Capture the cell that displays the provided text and extract its [x, y] central coordinate. 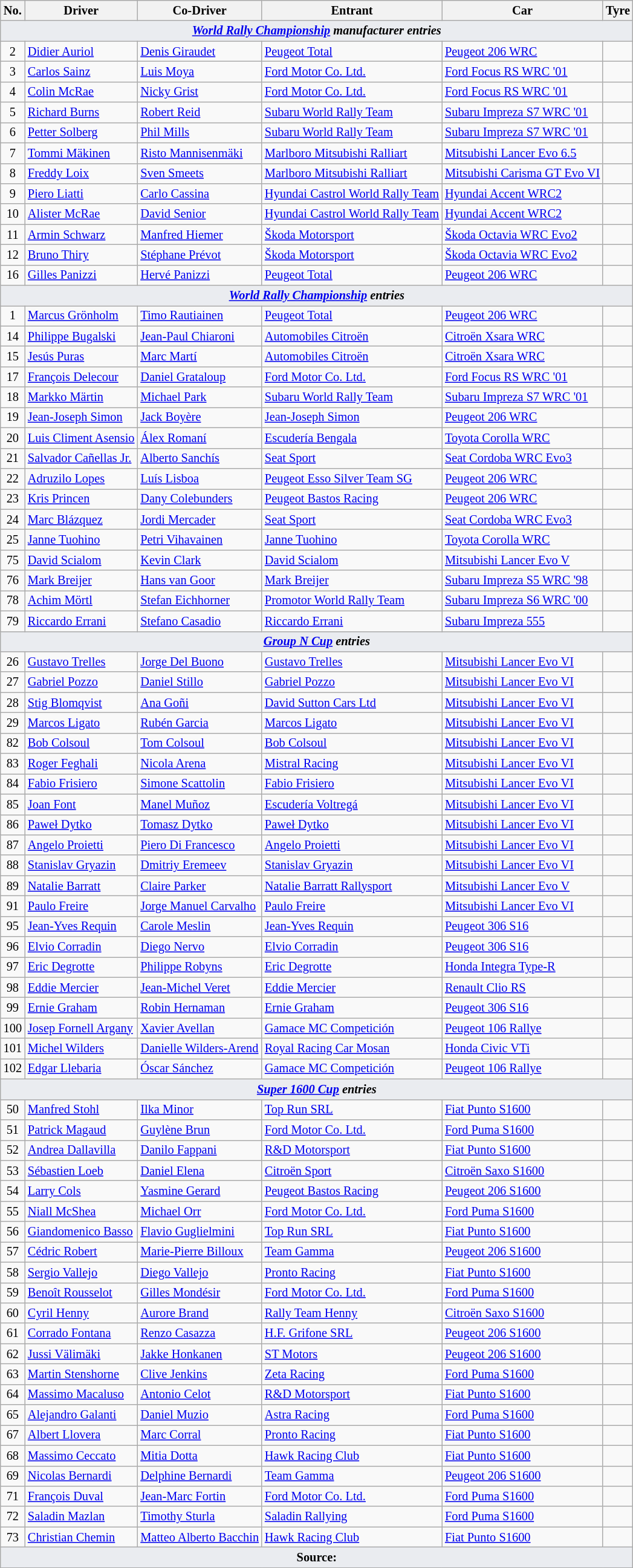
Jesús Puras [81, 356]
Nicky Grist [200, 92]
Jean-Paul Chiaroni [200, 336]
Astra Racing [352, 1415]
100 [13, 1028]
Massimo Macaluso [81, 1394]
63 [13, 1374]
75 [13, 560]
Roger Feghali [81, 764]
Escudería Bengala [352, 438]
57 [13, 1252]
Renzo Casazza [200, 1333]
Andrea Dallavilla [81, 1150]
Alejandro Galanti [81, 1415]
World Rally Championship manufacturer entries [317, 31]
98 [13, 987]
Jakke Honkanen [200, 1354]
26 [13, 662]
Stig Blomqvist [81, 703]
Óscar Sánchez [200, 1069]
17 [13, 377]
François Delecour [81, 377]
12 [13, 255]
Alister McRae [81, 214]
20 [13, 438]
Flavio Guglielmini [200, 1232]
Jean-Michel Veret [200, 987]
84 [13, 784]
91 [13, 906]
Tommi Mäkinen [81, 153]
Group N Cup entries [317, 642]
102 [13, 1069]
Driver [81, 10]
58 [13, 1272]
David Sutton Cars Ltd [352, 703]
28 [13, 703]
56 [13, 1232]
Markko Märtin [81, 397]
Petter Solberg [81, 132]
Natalie Barratt [81, 886]
Super 1600 Cup entries [317, 1089]
Carole Meslin [200, 926]
Timo Rautiainen [200, 316]
Hervé Panizzi [200, 275]
World Rally Championship entries [317, 296]
Jean-Marc Fortin [200, 1496]
22 [13, 478]
Daniel Stillo [200, 682]
25 [13, 539]
Philippe Bugalski [81, 336]
François Duval [81, 1496]
Mitia Dotta [200, 1456]
4 [13, 92]
65 [13, 1415]
10 [13, 214]
11 [13, 235]
Car [522, 10]
72 [13, 1517]
Cédric Robert [81, 1252]
Daniel Elena [200, 1171]
Jack Boyère [200, 417]
55 [13, 1211]
Risto Mannisenmäki [200, 153]
H.F. Grifone SRL [352, 1333]
Antonio Celot [200, 1394]
86 [13, 825]
Citroën Sport [352, 1171]
Daniel Muzio [200, 1415]
Zeta Racing [352, 1374]
Josep Fornell Argany [81, 1028]
Subaru Impreza 555 [522, 621]
Manfred Stohl [81, 1110]
59 [13, 1293]
82 [13, 743]
Marc Martí [200, 356]
Philippe Robyns [200, 967]
67 [13, 1435]
53 [13, 1171]
Tom Colsoul [200, 743]
Daniel Grataloup [200, 377]
62 [13, 1354]
Stéphane Prévot [200, 255]
71 [13, 1496]
Marie-Pierre Billoux [200, 1252]
Marc Blázquez [81, 519]
Entrant [352, 10]
Alberto Sanchís [200, 458]
16 [13, 275]
Jorge Manuel Carvalho [200, 906]
Hans van Goor [200, 581]
Patrick Magaud [81, 1130]
7 [13, 153]
87 [13, 845]
19 [13, 417]
Robert Reid [200, 112]
68 [13, 1456]
Stefano Casadio [200, 621]
Sébastien Loeb [81, 1171]
Petri Vihavainen [200, 539]
Simone Scattolin [200, 784]
64 [13, 1394]
Nicolas Bernardi [81, 1476]
Michael Orr [200, 1211]
Gilles Panizzi [81, 275]
50 [13, 1110]
73 [13, 1537]
Phil Mills [200, 132]
Natalie Barratt Rallysport [352, 886]
Carlos Sainz [81, 71]
Giandomenico Basso [81, 1232]
101 [13, 1049]
Carlo Cassina [200, 194]
Timothy Sturla [200, 1517]
David Senior [200, 214]
97 [13, 967]
Escudería Voltregá [352, 804]
Armin Schwarz [81, 235]
Dany Colebunders [200, 499]
51 [13, 1130]
21 [13, 458]
Martin Stenshorne [81, 1374]
Larry Cols [81, 1191]
Piero Di Francesco [200, 845]
Renault Clio RS [522, 987]
Manfred Hiemer [200, 235]
Nicola Arena [200, 764]
Sven Smeets [200, 174]
Cyril Henny [81, 1313]
Jordi Mercader [200, 519]
Saladin Rallying [352, 1517]
Danilo Fappani [200, 1150]
Honda Integra Type-R [522, 967]
Jussi Välimäki [81, 1354]
Marc Corral [200, 1435]
15 [13, 356]
Mistral Racing [352, 764]
Luis Moya [200, 71]
2 [13, 51]
Stefan Eichhorner [200, 600]
Source: [317, 1557]
Danielle Wilders-Arend [200, 1049]
69 [13, 1476]
Jorge Del Buono [200, 662]
Honda Civic VTi [522, 1049]
85 [13, 804]
Christian Chemin [81, 1537]
99 [13, 1008]
Mitsubishi Lancer Evo 6.5 [522, 153]
88 [13, 865]
Ilka Minor [200, 1110]
Joan Font [81, 804]
24 [13, 519]
Massimo Ceccato [81, 1456]
Kris Princen [81, 499]
No. [13, 10]
Benoît Rousselot [81, 1293]
18 [13, 397]
3 [13, 71]
83 [13, 764]
Xavier Avellan [200, 1028]
76 [13, 581]
Tomasz Dytko [200, 825]
Gilles Mondésir [200, 1293]
79 [13, 621]
Álex Romaní [200, 438]
Yasmine Gerard [200, 1191]
Kevin Clark [200, 560]
89 [13, 886]
Mitsubishi Carisma GT Evo VI [522, 174]
Sergio Vallejo [81, 1272]
5 [13, 112]
Royal Racing Car Mosan [352, 1049]
61 [13, 1333]
Niall McShea [81, 1211]
Delphine Bernardi [200, 1476]
Subaru Impreza S6 WRC '00 [522, 600]
Matteo Alberto Bacchin [200, 1537]
Adruzilo Lopes [81, 478]
23 [13, 499]
Manel Muñoz [200, 804]
Rubén Garcia [200, 723]
Albert Llovera [81, 1435]
Guylène Brun [200, 1130]
Freddy Loix [81, 174]
Didier Auriol [81, 51]
Luís Lisboa [200, 478]
54 [13, 1191]
95 [13, 926]
78 [13, 600]
Denis Giraudet [200, 51]
1 [13, 316]
6 [13, 132]
27 [13, 682]
Diego Vallejo [200, 1272]
ST Motors [352, 1354]
14 [13, 336]
Claire Parker [200, 886]
Luis Climent Asensio [81, 438]
Michael Park [200, 397]
60 [13, 1313]
Robin Hernaman [200, 1008]
8 [13, 174]
Edgar Llebaria [81, 1069]
Colin McRae [81, 92]
Tyre [618, 10]
Rally Team Henny [352, 1313]
Richard Burns [81, 112]
9 [13, 194]
Subaru Impreza S5 WRC '98 [522, 581]
Diego Nervo [200, 947]
Salvador Cañellas Jr. [81, 458]
Piero Liatti [81, 194]
Promotor World Rally Team [352, 600]
Marcus Grönholm [81, 316]
Michel Wilders [81, 1049]
Clive Jenkins [200, 1374]
Dmitriy Eremeev [200, 865]
Saladin Mazlan [81, 1517]
29 [13, 723]
Aurore Brand [200, 1313]
Co-Driver [200, 10]
Ana Goñi [200, 703]
Peugeot Esso Silver Team SG [352, 478]
96 [13, 947]
Corrado Fontana [81, 1333]
52 [13, 1150]
Bruno Thiry [81, 255]
Achim Mörtl [81, 600]
